Capture the cell that displays the provided text and extract its (x, y) central coordinate. 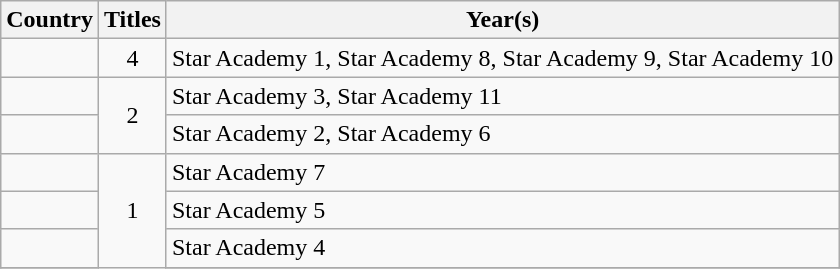
Star Academy 2, Star Academy 6 (502, 134)
Star Academy 5 (502, 210)
Star Academy 7 (502, 172)
Star Academy 1, Star Academy 8, Star Academy 9, Star Academy 10 (502, 58)
4 (132, 58)
Year(s) (502, 20)
2 (132, 115)
Star Academy 4 (502, 248)
Star Academy 3, Star Academy 11 (502, 96)
Country (50, 20)
Titles (132, 20)
1 (132, 210)
